Locate the cell with the specified text and output its (X, Y) center coordinate. 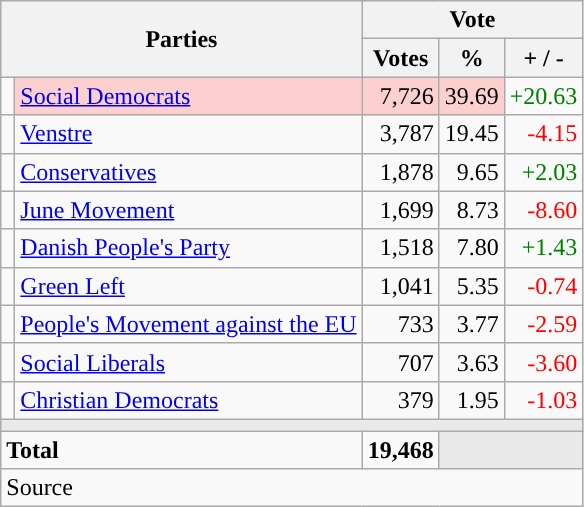
Vote (472, 20)
1.95 (472, 400)
379 (400, 400)
June Movement (188, 210)
+1.43 (544, 248)
19,468 (400, 449)
Social Liberals (188, 362)
733 (400, 324)
Christian Democrats (188, 400)
-1.03 (544, 400)
Total (182, 449)
+2.03 (544, 172)
8.73 (472, 210)
-0.74 (544, 286)
-4.15 (544, 134)
-2.59 (544, 324)
7,726 (400, 96)
Social Democrats (188, 96)
707 (400, 362)
3.63 (472, 362)
+ / - (544, 58)
-8.60 (544, 210)
1,878 (400, 172)
1,699 (400, 210)
-3.60 (544, 362)
1,041 (400, 286)
Parties (182, 39)
Votes (400, 58)
3.77 (472, 324)
Venstre (188, 134)
1,518 (400, 248)
7.80 (472, 248)
Green Left (188, 286)
3,787 (400, 134)
Danish People's Party (188, 248)
People's Movement against the EU (188, 324)
19.45 (472, 134)
5.35 (472, 286)
Source (292, 488)
9.65 (472, 172)
% (472, 58)
+20.63 (544, 96)
Conservatives (188, 172)
39.69 (472, 96)
